Provide the (x, y) coordinate of the cell's center where the given text is located.  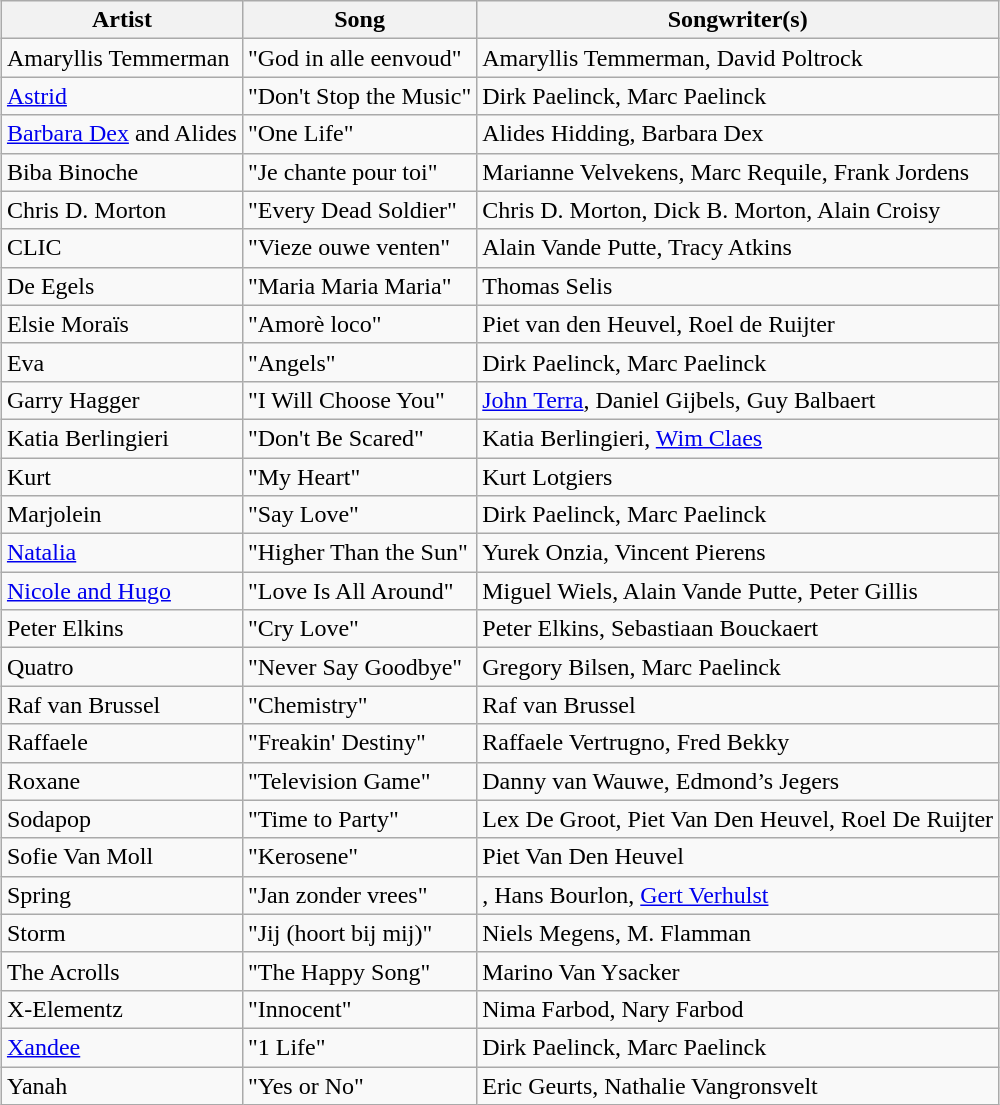
Marino Van Ysacker (738, 971)
"Never Say Goodbye" (359, 667)
The Acrolls (122, 971)
Garry Hagger (122, 400)
Biba Binoche (122, 172)
"The Happy Song" (359, 971)
"Cry Love" (359, 629)
"Je chante pour toi" (359, 172)
Piet Van Den Heuvel (738, 857)
Storm (122, 933)
Marjolein (122, 515)
Amaryllis Temmerman (122, 58)
"God in alle eenvoud" (359, 58)
"Vieze ouwe venten" (359, 248)
"Jan zonder vrees" (359, 895)
Kurt (122, 477)
Eva (122, 362)
"Every Dead Soldier" (359, 210)
Peter Elkins, Sebastiaan Bouckaert (738, 629)
Astrid (122, 96)
Elsie Moraïs (122, 324)
Alain Vande Putte, Tracy Atkins (738, 248)
"Love Is All Around" (359, 591)
Song (359, 20)
Spring (122, 895)
Marianne Velvekens, Marc Requile, Frank Jordens (738, 172)
Chris D. Morton, Dick B. Morton, Alain Croisy (738, 210)
"Say Love" (359, 515)
Peter Elkins (122, 629)
"Angels" (359, 362)
Raffaele (122, 743)
Quatro (122, 667)
John Terra, Daniel Gijbels, Guy Balbaert (738, 400)
, Hans Bourlon, Gert Verhulst (738, 895)
"Time to Party" (359, 819)
Raffaele Vertrugno, Fred Bekky (738, 743)
CLIC (122, 248)
"Freakin' Destiny" (359, 743)
"Higher Than the Sun" (359, 553)
Sodapop (122, 819)
"Television Game" (359, 781)
"My Heart" (359, 477)
Songwriter(s) (738, 20)
Miguel Wiels, Alain Vande Putte, Peter Gillis (738, 591)
De Egels (122, 286)
Niels Megens, M. Flamman (738, 933)
Artist (122, 20)
"Jij (hoort bij mij)" (359, 933)
Barbara Dex and Alides (122, 134)
Yanah (122, 1085)
Thomas Selis (738, 286)
Amaryllis Temmerman, David Poltrock (738, 58)
"Kerosene" (359, 857)
Piet van den Heuvel, Roel de Ruijter (738, 324)
Xandee (122, 1047)
Nicole and Hugo (122, 591)
Alides Hidding, Barbara Dex (738, 134)
Yurek Onzia, Vincent Pierens (738, 553)
"Chemistry" (359, 705)
Lex De Groot, Piet Van Den Heuvel, Roel De Ruijter (738, 819)
Gregory Bilsen, Marc Paelinck (738, 667)
Chris D. Morton (122, 210)
Katia Berlingieri (122, 438)
"Maria Maria Maria" (359, 286)
Kurt Lotgiers (738, 477)
Danny van Wauwe, Edmond’s Jegers (738, 781)
Natalia (122, 553)
"Yes or No" (359, 1085)
"1 Life" (359, 1047)
Sofie Van Moll (122, 857)
"Amorè loco" (359, 324)
Eric Geurts, Nathalie Vangronsvelt (738, 1085)
"I Will Choose You" (359, 400)
Nima Farbod, Nary Farbod (738, 1009)
"One Life" (359, 134)
"Don't Be Scared" (359, 438)
Katia Berlingieri, Wim Claes (738, 438)
"Innocent" (359, 1009)
X-Elementz (122, 1009)
Roxane (122, 781)
"Don't Stop the Music" (359, 96)
